Output the [x, y] coordinate of the center of the cell containing the given text.  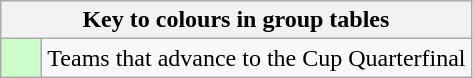
Teams that advance to the Cup Quarterfinal [256, 58]
Key to colours in group tables [236, 20]
